Pinpoint the cell where the given text exists, returning its [x, y] midpoint coordinate. 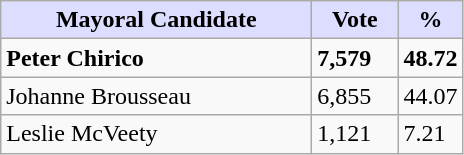
Johanne Brousseau [156, 96]
1,121 [355, 134]
Vote [355, 20]
7,579 [355, 58]
48.72 [430, 58]
44.07 [430, 96]
Peter Chirico [156, 58]
% [430, 20]
Leslie McVeety [156, 134]
6,855 [355, 96]
Mayoral Candidate [156, 20]
7.21 [430, 134]
